Return (X, Y) of the center of cell containing provided text 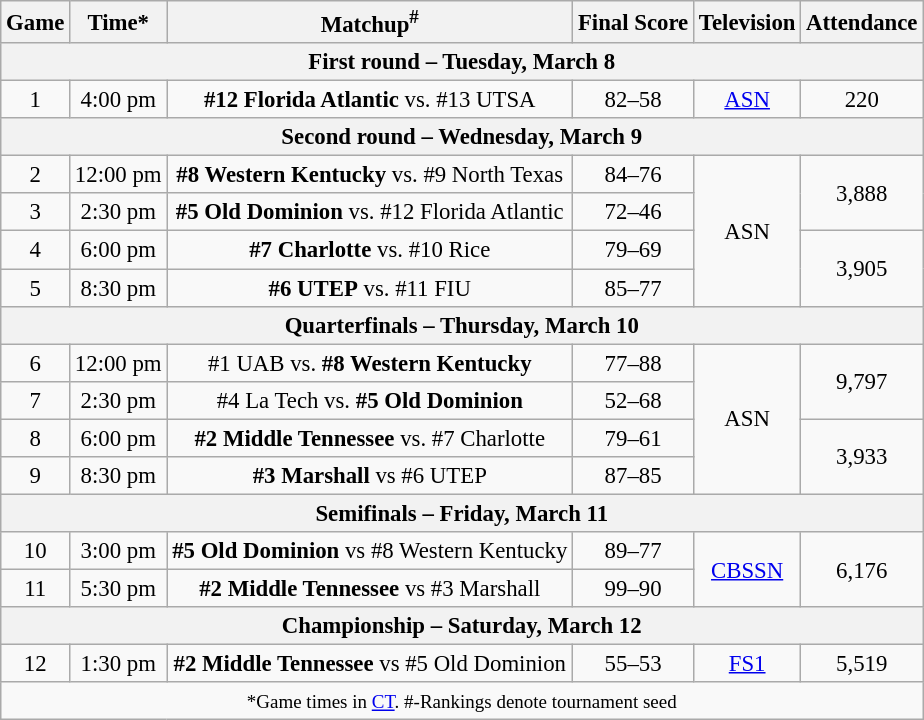
#2 Middle Tennessee vs. #7 Charlotte (370, 438)
4 (36, 250)
4:00 pm (118, 100)
3,933 (862, 456)
3,905 (862, 268)
Attendance (862, 22)
79–69 (634, 250)
52–68 (634, 400)
6 (36, 363)
55–53 (634, 664)
#3 Marshall vs #6 UTEP (370, 476)
#5 Old Dominion vs #8 Western Kentucky (370, 551)
77–88 (634, 363)
Quarterfinals – Thursday, March 10 (462, 325)
72–46 (634, 213)
#5 Old Dominion vs. #12 Florida Atlantic (370, 213)
#6 UTEP vs. #11 FIU (370, 288)
87–85 (634, 476)
First round – Tuesday, March 8 (462, 62)
Television (748, 22)
#2 Middle Tennessee vs #5 Old Dominion (370, 664)
#1 UAB vs. #8 Western Kentucky (370, 363)
84–76 (634, 175)
Second round – Wednesday, March 9 (462, 137)
1:30 pm (118, 664)
#12 Florida Atlantic vs. #13 UTSA (370, 100)
6,176 (862, 570)
#8 Western Kentucky vs. #9 North Texas (370, 175)
8 (36, 438)
5,519 (862, 664)
2 (36, 175)
85–77 (634, 288)
Championship – Saturday, March 12 (462, 626)
*Game times in CT. #-Rankings denote tournament seed (462, 701)
1 (36, 100)
220 (862, 100)
#2 Middle Tennessee vs #3 Marshall (370, 588)
Time* (118, 22)
79–61 (634, 438)
9 (36, 476)
#7 Charlotte vs. #10 Rice (370, 250)
3:00 pm (118, 551)
9,797 (862, 382)
CBSSN (748, 570)
Matchup# (370, 22)
Final Score (634, 22)
5 (36, 288)
12 (36, 664)
#4 La Tech vs. #5 Old Dominion (370, 400)
82–58 (634, 100)
3 (36, 213)
99–90 (634, 588)
11 (36, 588)
FS1 (748, 664)
3,888 (862, 194)
7 (36, 400)
10 (36, 551)
Game (36, 22)
89–77 (634, 551)
5:30 pm (118, 588)
Semifinals – Friday, March 11 (462, 513)
